Extract the [X, Y] coordinate from the center of the cell holding the provided text.  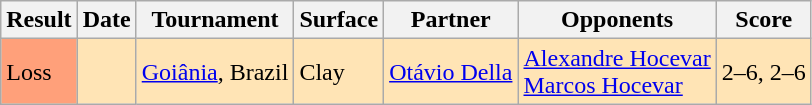
Score [764, 20]
Opponents [617, 20]
Date [106, 20]
Result [39, 20]
Partner [451, 20]
Otávio Della [451, 72]
Surface [339, 20]
Alexandre Hocevar Marcos Hocevar [617, 72]
Clay [339, 72]
Goiânia, Brazil [215, 72]
Loss [39, 72]
Tournament [215, 20]
2–6, 2–6 [764, 72]
